Find where the given text appears and provide that cell's center as (X, Y) coordinate. 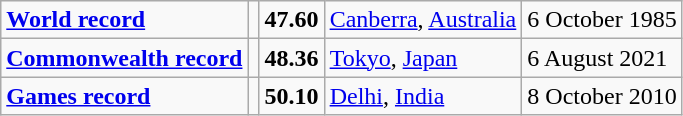
Canberra, Australia (423, 20)
6 August 2021 (602, 58)
World record (124, 20)
Delhi, India (423, 96)
48.36 (292, 58)
Games record (124, 96)
50.10 (292, 96)
Tokyo, Japan (423, 58)
8 October 2010 (602, 96)
6 October 1985 (602, 20)
Commonwealth record (124, 58)
47.60 (292, 20)
